Provide the [x, y] coordinate of the cell's center where the given text is located.  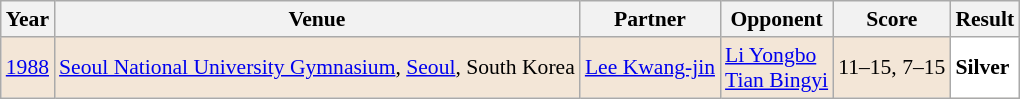
Venue [317, 19]
Lee Kwang-jin [650, 68]
Partner [650, 19]
Score [892, 19]
Opponent [776, 19]
Year [28, 19]
1988 [28, 68]
Silver [984, 68]
Li Yongbo Tian Bingyi [776, 68]
11–15, 7–15 [892, 68]
Seoul National University Gymnasium, Seoul, South Korea [317, 68]
Result [984, 19]
